Find where the given text appears and provide that cell's center as (X, Y) coordinate. 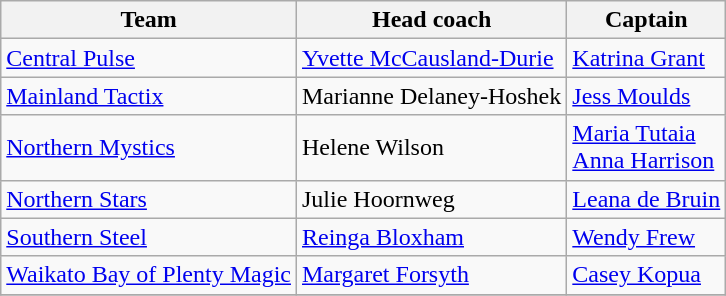
Central Pulse (149, 58)
Julie Hoornweg (431, 199)
Yvette McCausland-Durie (431, 58)
Waikato Bay of Plenty Magic (149, 275)
Captain (646, 20)
Margaret Forsyth (431, 275)
Wendy Frew (646, 237)
Team (149, 20)
Marianne Delaney-Hoshek (431, 96)
Katrina Grant (646, 58)
Southern Steel (149, 237)
Leana de Bruin (646, 199)
Northern Mystics (149, 148)
Northern Stars (149, 199)
Head coach (431, 20)
Casey Kopua (646, 275)
Helene Wilson (431, 148)
Jess Moulds (646, 96)
Reinga Bloxham (431, 237)
Mainland Tactix (149, 96)
Maria TutaiaAnna Harrison (646, 148)
